Provide the [x, y] coordinate of the cell's center where the given text is located.  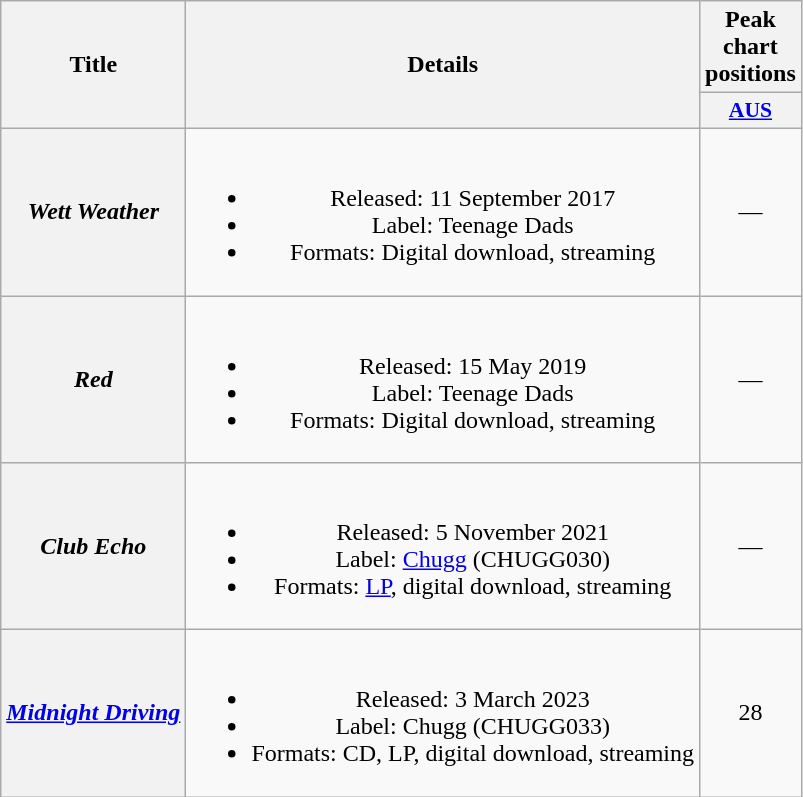
Released: 3 March 2023Label: Chugg (CHUGG033)Formats: CD, LP, digital download, streaming [443, 714]
Red [94, 380]
Released: 11 September 2017Label: Teenage DadsFormats: Digital download, streaming [443, 212]
Released: 5 November 2021Label: Chugg (CHUGG030)Formats: LP, digital download, streaming [443, 546]
Club Echo [94, 546]
Released: 15 May 2019Label: Teenage DadsFormats: Digital download, streaming [443, 380]
Midnight Driving [94, 714]
28 [751, 714]
AUS [751, 111]
Wett Weather [94, 212]
Title [94, 65]
Details [443, 65]
Peak chart positions [751, 47]
